Determine the [X, Y] coordinate at the center of the cell enclosing the given text.  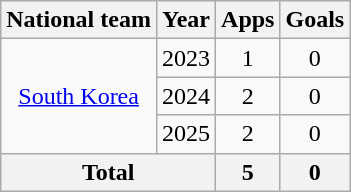
Goals [315, 20]
2025 [186, 134]
Total [108, 172]
2024 [186, 96]
South Korea [79, 96]
5 [248, 172]
Apps [248, 20]
2023 [186, 58]
National team [79, 20]
Year [186, 20]
1 [248, 58]
